Extract the [X, Y] coordinate from the center of the cell holding the provided text.  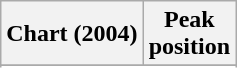
Peak position [189, 34]
Chart (2004) [72, 34]
